Identify which cell holds the provided text, then report its [X, Y] central coordinate. 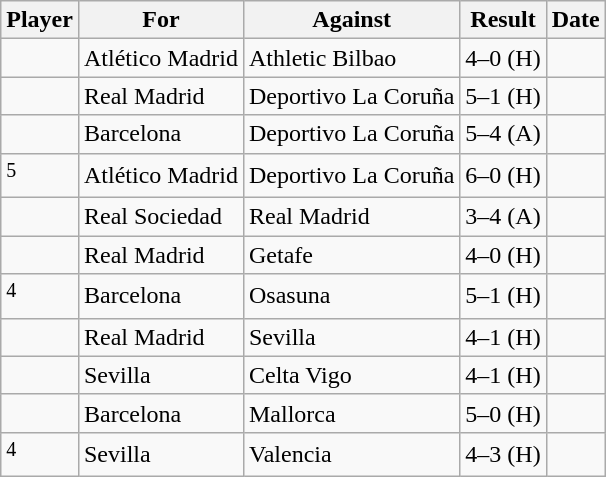
Date [576, 20]
4–3 (H) [503, 454]
5–0 (H) [503, 413]
Result [503, 20]
Mallorca [351, 413]
Player [40, 20]
Athletic Bilbao [351, 58]
For [160, 20]
Celta Vigo [351, 375]
5 [40, 176]
Against [351, 20]
6–0 (H) [503, 176]
5–4 (A) [503, 134]
Valencia [351, 454]
Real Sociedad [160, 217]
3–4 (A) [503, 217]
Getafe [351, 255]
Osasuna [351, 296]
